Return the (x, y) coordinate for the center point of the cell that contains the specified text.  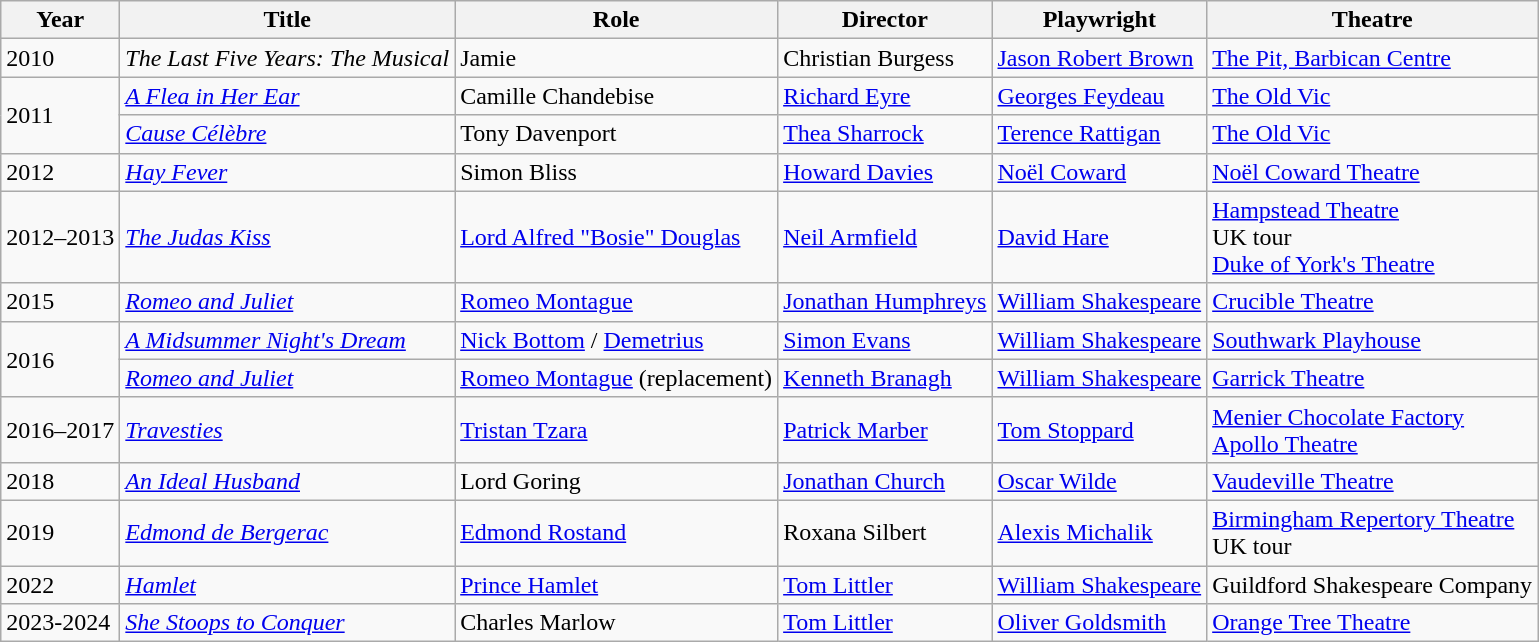
Howard Davies (885, 172)
Simon Bliss (616, 172)
The Pit, Barbican Centre (1372, 58)
Cause Célèbre (288, 134)
A Flea in Her Ear (288, 96)
2018 (60, 481)
Edmond de Bergerac (288, 532)
Travesties (288, 430)
Tom Stoppard (1100, 430)
Tony Davenport (616, 134)
Jonathan Church (885, 481)
Birmingham Repertory TheatreUK tour (1372, 532)
Hamlet (288, 585)
She Stoops to Conquer (288, 623)
Romeo Montague (replacement) (616, 378)
Oscar Wilde (1100, 481)
Patrick Marber (885, 430)
Oliver Goldsmith (1100, 623)
2019 (60, 532)
Christian Burgess (885, 58)
The Last Five Years: The Musical (288, 58)
Alexis Michalik (1100, 532)
Playwright (1100, 20)
Richard Eyre (885, 96)
Simon Evans (885, 340)
Menier Chocolate Factory Apollo Theatre (1372, 430)
Crucible Theatre (1372, 302)
Tristan Tzara (616, 430)
Edmond Rostand (616, 532)
The Judas Kiss (288, 237)
Lord Goring (616, 481)
2012–2013 (60, 237)
Camille Chandebise (616, 96)
2011 (60, 115)
Title (288, 20)
2015 (60, 302)
Terence Rattigan (1100, 134)
A Midsummer Night's Dream (288, 340)
Garrick Theatre (1372, 378)
Jamie (616, 58)
2023-2024 (60, 623)
Orange Tree Theatre (1372, 623)
Director (885, 20)
David Hare (1100, 237)
Prince Hamlet (616, 585)
Jonathan Humphreys (885, 302)
Southwark Playhouse (1372, 340)
2010 (60, 58)
Hay Fever (288, 172)
2016 (60, 359)
Theatre (1372, 20)
Noël Coward Theatre (1372, 172)
Vaudeville Theatre (1372, 481)
2012 (60, 172)
Thea Sharrock (885, 134)
Charles Marlow (616, 623)
Hampstead Theatre UK tourDuke of York's Theatre (1372, 237)
Georges Feydeau (1100, 96)
Jason Robert Brown (1100, 58)
Year (60, 20)
Nick Bottom / Demetrius (616, 340)
Guildford Shakespeare Company (1372, 585)
2016–2017 (60, 430)
Role (616, 20)
2022 (60, 585)
Neil Armfield (885, 237)
Lord Alfred "Bosie" Douglas (616, 237)
Kenneth Branagh (885, 378)
An Ideal Husband (288, 481)
Noël Coward (1100, 172)
Roxana Silbert (885, 532)
Romeo Montague (616, 302)
